Scan for the cell matching the given text and deliver its [x, y] coordinate at center. 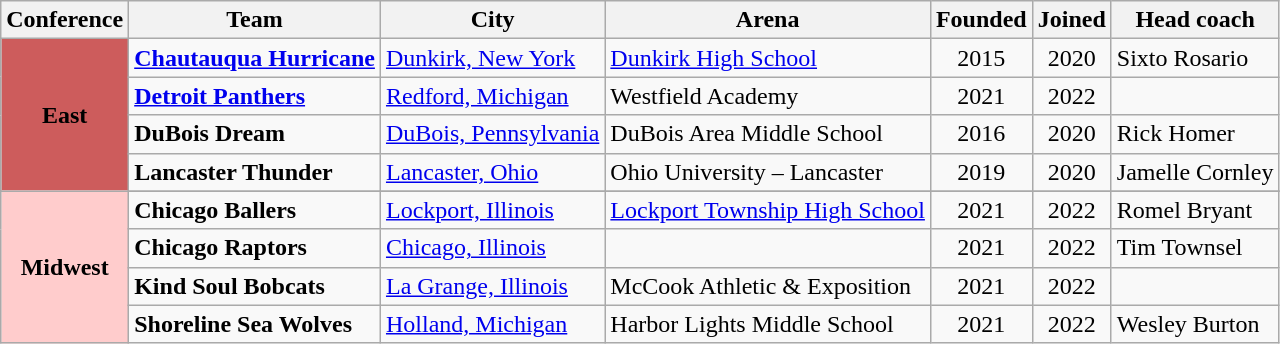
Jamelle Cornley [1195, 172]
Lockport, Illinois [492, 210]
DuBois Dream [255, 134]
Holland, Michigan [492, 324]
Shoreline Sea Wolves [255, 324]
McCook Athletic & Exposition [768, 286]
Lancaster Thunder [255, 172]
Team [255, 20]
Rick Homer [1195, 134]
Chicago Raptors [255, 248]
East [65, 115]
Arena [768, 20]
La Grange, Illinois [492, 286]
Head coach [1195, 20]
Dunkirk High School [768, 58]
Chautauqua Hurricane [255, 58]
Romel Bryant [1195, 210]
2016 [981, 134]
Joined [1072, 20]
Midwest [65, 267]
Harbor Lights Middle School [768, 324]
2019 [981, 172]
Kind Soul Bobcats [255, 286]
Redford, Michigan [492, 96]
City [492, 20]
Sixto Rosario [1195, 58]
2015 [981, 58]
Founded [981, 20]
Chicago, Illinois [492, 248]
Ohio University – Lancaster [768, 172]
Westfield Academy [768, 96]
Lockport Township High School [768, 210]
Tim Townsel [1195, 248]
Conference [65, 20]
Detroit Panthers [255, 96]
Chicago Ballers [255, 210]
Lancaster, Ohio [492, 172]
DuBois, Pennsylvania [492, 134]
Wesley Burton [1195, 324]
DuBois Area Middle School [768, 134]
Dunkirk, New York [492, 58]
